Capture the cell that displays the provided text and extract its [X, Y] central coordinate. 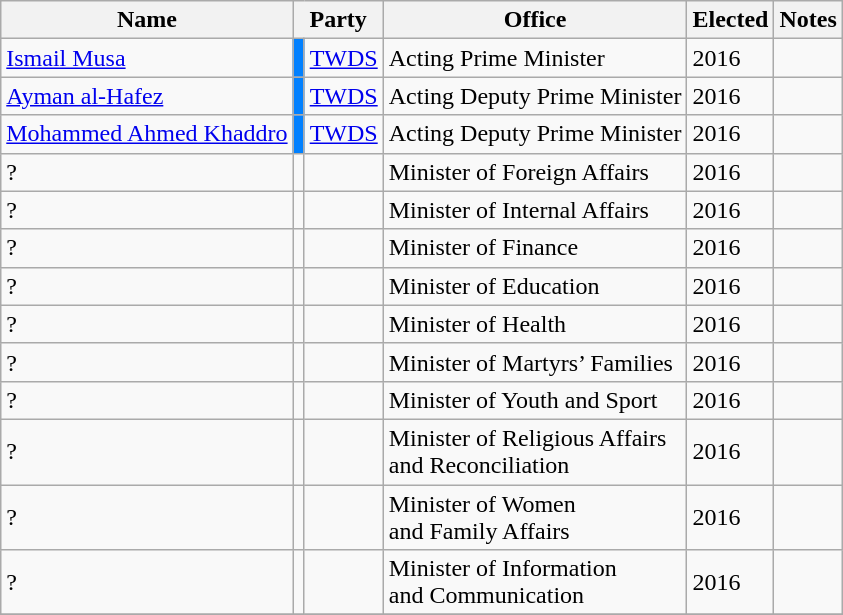
Minister of Foreign Affairs [535, 172]
Minister of Finance [535, 248]
Party [338, 20]
Mohammed Ahmed Khaddro [147, 134]
Notes [808, 20]
Minister of Religious Affairs and Reconciliation [535, 452]
Name [147, 20]
Office [535, 20]
Ismail Musa [147, 58]
Elected [730, 20]
Minister of Education [535, 286]
Acting Prime Minister [535, 58]
Minister of Internal Affairs [535, 210]
Minister of Youth and Sport [535, 400]
Minister of Information and Communication [535, 582]
Minister of Women and Family Affairs [535, 516]
Minister of Health [535, 324]
Minister of Martyrs’ Families [535, 362]
Ayman al-Hafez [147, 96]
